Extract the (x, y) coordinate from the center of the cell holding the provided text.  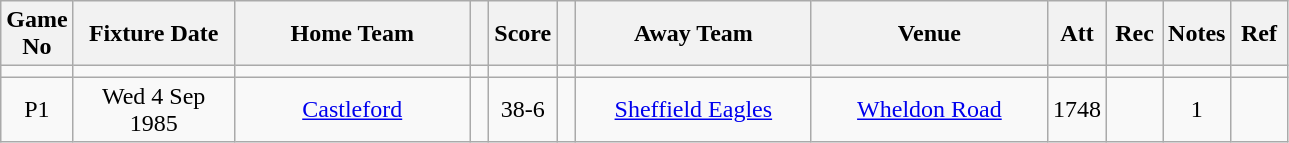
Wheldon Road (929, 110)
Home Team (352, 34)
Att (1076, 34)
38-6 (523, 110)
Score (523, 34)
1 (1197, 110)
Rec (1135, 34)
Castleford (352, 110)
P1 (37, 110)
Wed 4 Sep 1985 (154, 110)
Game No (37, 34)
Notes (1197, 34)
Ref (1259, 34)
Venue (929, 34)
1748 (1076, 110)
Fixture Date (154, 34)
Sheffield Eagles (693, 110)
Away Team (693, 34)
